Detect which cell encompasses the target text, then output its (X, Y) center coordinate. 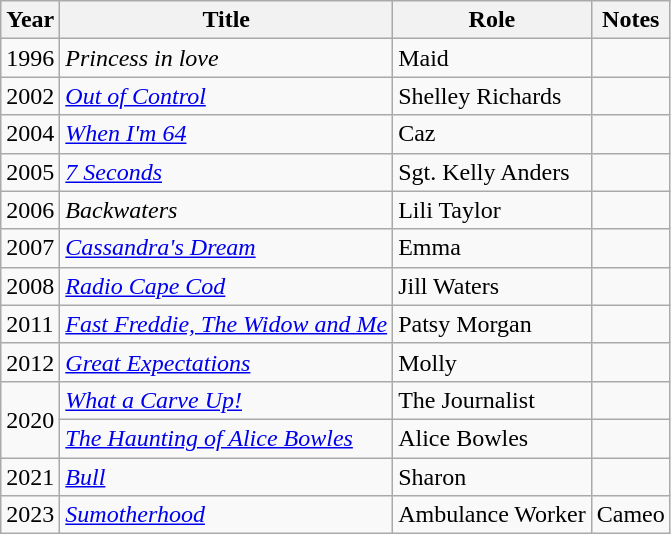
Princess in love (226, 58)
2004 (30, 134)
Out of Control (226, 96)
Sgt. Kelly Anders (492, 172)
Maid (492, 58)
Caz (492, 134)
Backwaters (226, 210)
7 Seconds (226, 172)
Alice Bowles (492, 438)
Title (226, 20)
When I'm 64 (226, 134)
2011 (30, 324)
Sharon (492, 477)
Ambulance Worker (492, 515)
Bull (226, 477)
Role (492, 20)
1996 (30, 58)
2020 (30, 419)
2006 (30, 210)
Fast Freddie, The Widow and Me (226, 324)
Cassandra's Dream (226, 248)
2007 (30, 248)
What a Carve Up! (226, 400)
The Haunting of Alice Bowles (226, 438)
Sumotherhood (226, 515)
Molly (492, 362)
2005 (30, 172)
2023 (30, 515)
2021 (30, 477)
Radio Cape Cod (226, 286)
Year (30, 20)
Shelley Richards (492, 96)
Lili Taylor (492, 210)
Jill Waters (492, 286)
Emma (492, 248)
The Journalist (492, 400)
2012 (30, 362)
2002 (30, 96)
2008 (30, 286)
Notes (630, 20)
Cameo (630, 515)
Great Expectations (226, 362)
Patsy Morgan (492, 324)
